Search for the cell housing the specified text and yield its [X, Y] center coordinate. 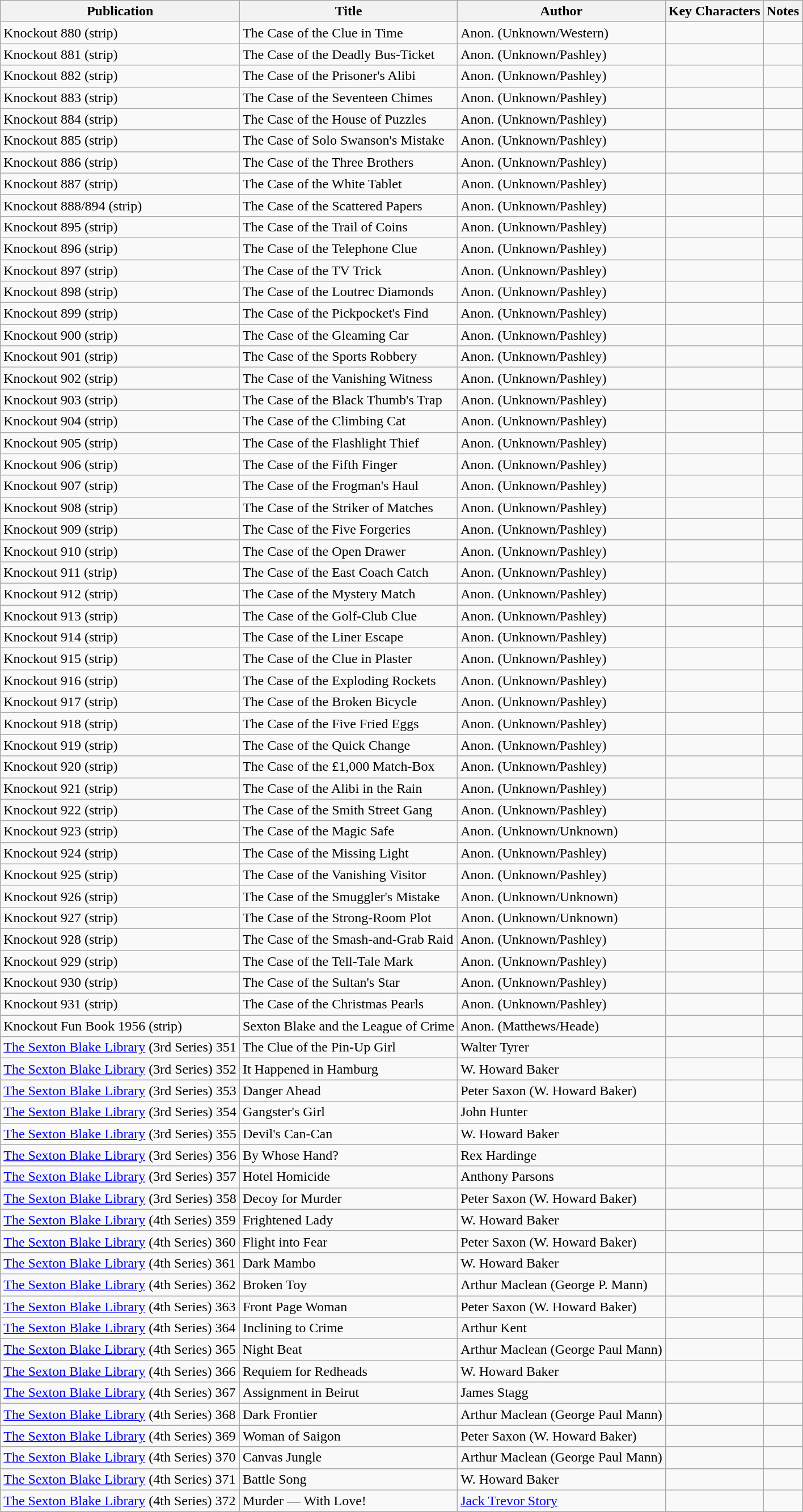
The Sexton Blake Library (4th Series) 369 [120, 1436]
Knockout 897 (strip) [120, 271]
Knockout 924 (strip) [120, 853]
Murder — With Love! [348, 1501]
Knockout 908 (strip) [120, 508]
Dark Frontier [348, 1414]
The Case of the Trail of Coins [348, 227]
The Sexton Blake Library (4th Series) 360 [120, 1241]
The Case of the Vanishing Visitor [348, 875]
The Sexton Blake Library (4th Series) 362 [120, 1285]
Knockout 881 (strip) [120, 54]
The Case of the Prisoner's Alibi [348, 76]
Title [348, 11]
The Case of the Missing Light [348, 853]
Knockout 923 (strip) [120, 831]
Knockout 907 (strip) [120, 486]
The Case of the Seventeen Chimes [348, 98]
Knockout 898 (strip) [120, 292]
Broken Toy [348, 1285]
The Case of the Sultan's Star [348, 983]
By Whose Hand? [348, 1155]
The Case of the Smuggler's Mistake [348, 896]
Knockout 922 (strip) [120, 810]
Knockout 888/894 (strip) [120, 205]
Devil's Can-Can [348, 1134]
Knockout 917 (strip) [120, 702]
The Case of the Loutrec Diamonds [348, 292]
Knockout 925 (strip) [120, 875]
The Sexton Blake Library (4th Series) 372 [120, 1501]
Knockout 903 (strip) [120, 400]
Arthur Kent [561, 1328]
The Sexton Blake Library (4th Series) 366 [120, 1371]
The Sexton Blake Library (4th Series) 365 [120, 1350]
The Case of the Scattered Papers [348, 205]
The Case of the Vanishing Witness [348, 378]
Knockout 919 (strip) [120, 745]
Frightened Lady [348, 1220]
The Sexton Blake Library (4th Series) 367 [120, 1393]
The Sexton Blake Library (3rd Series) 351 [120, 1048]
Knockout 884 (strip) [120, 119]
The Case of the Broken Bicycle [348, 702]
Danger Ahead [348, 1091]
Knockout 920 (strip) [120, 767]
James Stagg [561, 1393]
The Case of the Sports Robbery [348, 357]
The Case of the Fifth Finger [348, 464]
The Case of the House of Puzzles [348, 119]
Walter Tyrer [561, 1048]
The Case of the Strong-Room Plot [348, 918]
John Hunter [561, 1112]
Knockout 896 (strip) [120, 248]
Knockout 927 (strip) [120, 918]
Knockout 916 (strip) [120, 681]
Anon. (Unknown/Western) [561, 33]
Knockout 914 (strip) [120, 637]
Knockout Fun Book 1956 (strip) [120, 1026]
The Sexton Blake Library (3rd Series) 358 [120, 1198]
Anon. (Matthews/Heade) [561, 1026]
The Case of the Five Forgeries [348, 529]
The Case of the Liner Escape [348, 637]
The Case of the East Coach Catch [348, 572]
The Case of the Black Thumb's Trap [348, 400]
Knockout 900 (strip) [120, 335]
The Clue of the Pin-Up Girl [348, 1048]
The Sexton Blake Library (4th Series) 361 [120, 1263]
Battle Song [348, 1479]
Arthur Maclean (George P. Mann) [561, 1285]
Knockout 930 (strip) [120, 983]
The Case of the Smith Street Gang [348, 810]
The Case of the TV Trick [348, 271]
Canvas Jungle [348, 1458]
Dark Mambo [348, 1263]
Knockout 909 (strip) [120, 529]
Anthony Parsons [561, 1177]
The Case of the Magic Safe [348, 831]
Knockout 895 (strip) [120, 227]
Assignment in Beirut [348, 1393]
The Case of the Five Fried Eggs [348, 724]
Knockout 912 (strip) [120, 594]
Front Page Woman [348, 1306]
Knockout 880 (strip) [120, 33]
Knockout 901 (strip) [120, 357]
Publication [120, 11]
Rex Hardinge [561, 1155]
Knockout 902 (strip) [120, 378]
The Case of the Frogman's Haul [348, 486]
Hotel Homicide [348, 1177]
Knockout 929 (strip) [120, 961]
The Case of the Open Drawer [348, 551]
The Case of the Three Brothers [348, 162]
Knockout 904 (strip) [120, 421]
The Case of the Telephone Clue [348, 248]
Knockout 911 (strip) [120, 572]
The Case of Solo Swanson's Mistake [348, 141]
Key Characters [715, 11]
The Sexton Blake Library (4th Series) 370 [120, 1458]
Knockout 913 (strip) [120, 615]
Knockout 885 (strip) [120, 141]
Knockout 915 (strip) [120, 659]
The Case of the Clue in Time [348, 33]
Knockout 926 (strip) [120, 896]
Knockout 887 (strip) [120, 184]
Knockout 883 (strip) [120, 98]
The Case of the Tell-Tale Mark [348, 961]
The Case of the £1,000 Match-Box [348, 767]
Gangster's Girl [348, 1112]
The Case of the Exploding Rockets [348, 681]
The Sexton Blake Library (4th Series) 364 [120, 1328]
The Sexton Blake Library (3rd Series) 354 [120, 1112]
The Case of the Gleaming Car [348, 335]
The Case of the Alibi in the Rain [348, 788]
Knockout 905 (strip) [120, 443]
It Happened in Hamburg [348, 1069]
Knockout 921 (strip) [120, 788]
The Case of the Striker of Matches [348, 508]
The Sexton Blake Library (3rd Series) 352 [120, 1069]
The Case of the Smash-and-Grab Raid [348, 939]
The Sexton Blake Library (3rd Series) 357 [120, 1177]
The Sexton Blake Library (4th Series) 359 [120, 1220]
The Case of the Flashlight Thief [348, 443]
The Sexton Blake Library (4th Series) 368 [120, 1414]
The Case of the Climbing Cat [348, 421]
Notes [783, 11]
The Case of the Golf-Club Clue [348, 615]
The Sexton Blake Library (4th Series) 371 [120, 1479]
Knockout 899 (strip) [120, 314]
Knockout 906 (strip) [120, 464]
Woman of Saigon [348, 1436]
The Case of the Christmas Pearls [348, 1004]
The Sexton Blake Library (4th Series) 363 [120, 1306]
Knockout 931 (strip) [120, 1004]
Inclining to Crime [348, 1328]
The Case of the Mystery Match [348, 594]
Knockout 910 (strip) [120, 551]
Knockout 918 (strip) [120, 724]
The Case of the Deadly Bus-Ticket [348, 54]
The Case of the Pickpocket's Find [348, 314]
Knockout 882 (strip) [120, 76]
Sexton Blake and the League of Crime [348, 1026]
Requiem for Redheads [348, 1371]
The Case of the White Tablet [348, 184]
Decoy for Murder [348, 1198]
The Case of the Quick Change [348, 745]
Knockout 928 (strip) [120, 939]
The Case of the Clue in Plaster [348, 659]
Flight into Fear [348, 1241]
The Sexton Blake Library (3rd Series) 356 [120, 1155]
Author [561, 11]
The Sexton Blake Library (3rd Series) 353 [120, 1091]
The Sexton Blake Library (3rd Series) 355 [120, 1134]
Knockout 886 (strip) [120, 162]
Night Beat [348, 1350]
Jack Trevor Story [561, 1501]
